Search for the cell housing the specified text and yield its (X, Y) center coordinate. 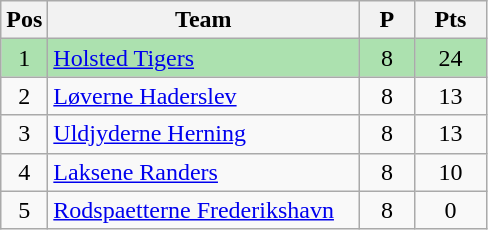
Uldjyderne Herning (204, 134)
Holsted Tigers (204, 58)
24 (450, 58)
Laksene Randers (204, 172)
Pts (450, 20)
3 (24, 134)
10 (450, 172)
Løverne Haderslev (204, 96)
Rodspaetterne Frederikshavn (204, 210)
5 (24, 210)
P (387, 20)
1 (24, 58)
Pos (24, 20)
Team (204, 20)
4 (24, 172)
0 (450, 210)
2 (24, 96)
